Capture the cell that displays the provided text and extract its (X, Y) central coordinate. 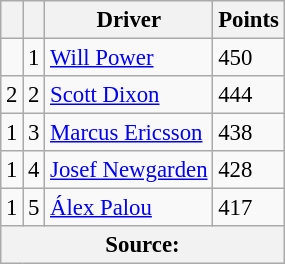
438 (248, 133)
3 (34, 133)
4 (34, 170)
Source: (142, 245)
417 (248, 208)
Josef Newgarden (129, 170)
444 (248, 95)
Marcus Ericsson (129, 133)
5 (34, 208)
Driver (129, 20)
Álex Palou (129, 208)
Will Power (129, 58)
450 (248, 58)
428 (248, 170)
Scott Dixon (129, 95)
Points (248, 20)
